For the text-containing cell, return its midpoint in (x, y) coordinate format. 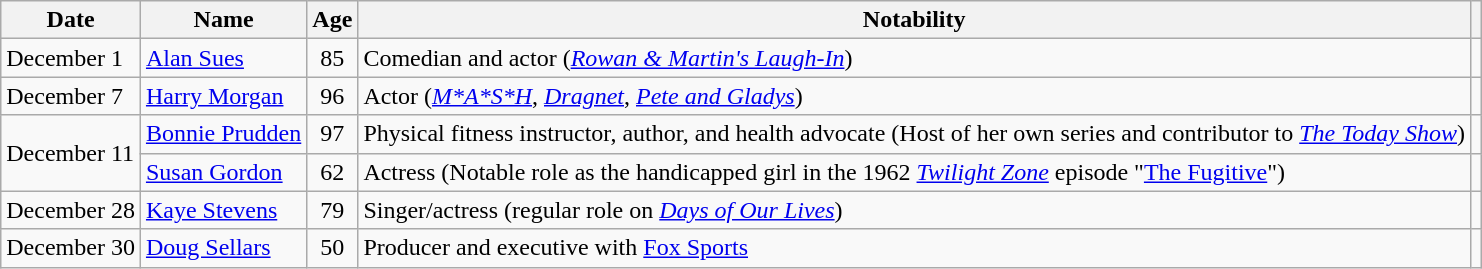
December 1 (71, 58)
62 (332, 172)
85 (332, 58)
December 11 (71, 153)
Bonnie Prudden (223, 134)
Actor (M*A*S*H, Dragnet, Pete and Gladys) (914, 96)
December 28 (71, 210)
Notability (914, 20)
December 30 (71, 248)
Age (332, 20)
Date (71, 20)
Physical fitness instructor, author, and health advocate (Host of her own series and contributor to The Today Show) (914, 134)
50 (332, 248)
Producer and executive with Fox Sports (914, 248)
Harry Morgan (223, 96)
97 (332, 134)
Alan Sues (223, 58)
Kaye Stevens (223, 210)
Doug Sellars (223, 248)
Comedian and actor (Rowan & Martin's Laugh-In) (914, 58)
Actress (Notable role as the handicapped girl in the 1962 Twilight Zone episode "The Fugitive") (914, 172)
96 (332, 96)
Susan Gordon (223, 172)
Singer/actress (regular role on Days of Our Lives) (914, 210)
December 7 (71, 96)
Name (223, 20)
79 (332, 210)
